Return [x, y] of the center of cell containing provided text 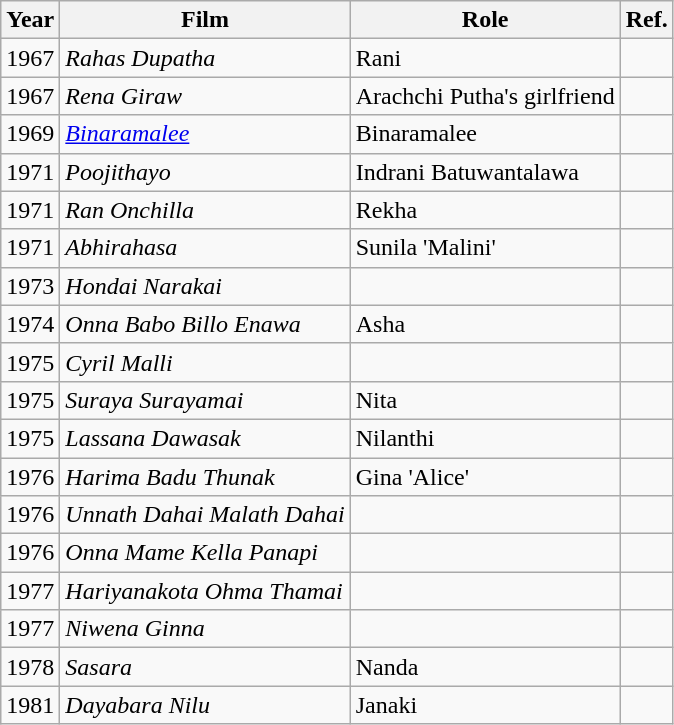
Arachchi Putha's girlfriend [485, 96]
Janaki [485, 705]
1978 [30, 667]
Abhirahasa [205, 248]
1974 [30, 324]
Dayabara Nilu [205, 705]
Ref. [646, 20]
Poojithayo [205, 172]
Rekha [485, 210]
Sunila 'Malini' [485, 248]
Unnath Dahai Malath Dahai [205, 515]
Onna Babo Billo Enawa [205, 324]
Year [30, 20]
Nanda [485, 667]
1969 [30, 134]
Onna Mame Kella Panapi [205, 553]
Niwena Ginna [205, 629]
Harima Badu Thunak [205, 477]
Rahas Dupatha [205, 58]
Nilanthi [485, 438]
1973 [30, 286]
Rena Giraw [205, 96]
Lassana Dawasak [205, 438]
Indrani Batuwantalawa [485, 172]
1981 [30, 705]
Nita [485, 400]
Gina 'Alice' [485, 477]
Cyril Malli [205, 362]
Rani [485, 58]
Role [485, 20]
Film [205, 20]
Suraya Surayamai [205, 400]
Sasara [205, 667]
Asha [485, 324]
Hariyanakota Ohma Thamai [205, 591]
Ran Onchilla [205, 210]
Hondai Narakai [205, 286]
